Return the (x, y) coordinate for the center point of the cell that contains the specified text.  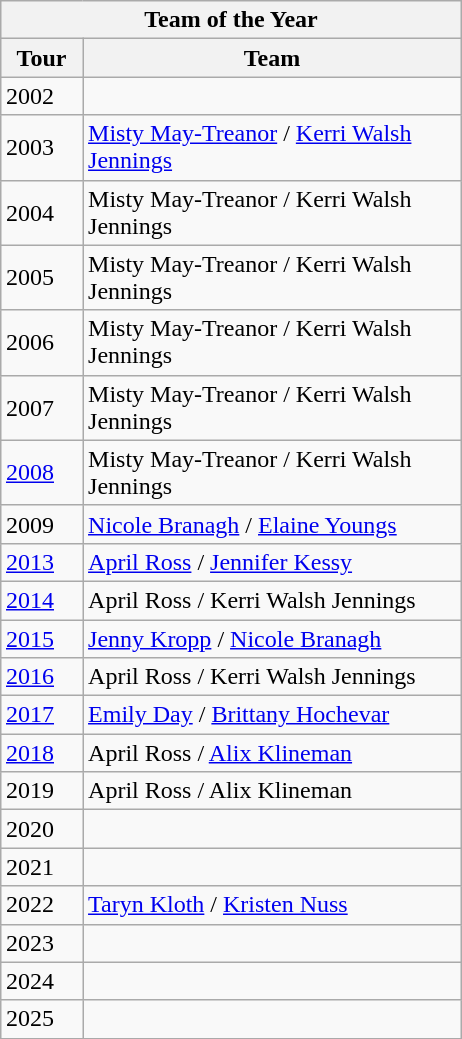
2008 (41, 472)
Tour (41, 58)
Emily Day / Brittany Hochevar (272, 715)
2024 (41, 981)
2021 (41, 867)
2015 (41, 639)
April Ross / Jennifer Kessy (272, 562)
2025 (41, 1019)
Team (272, 58)
2005 (41, 278)
Nicole Branagh / Elaine Youngs (272, 524)
2009 (41, 524)
2018 (41, 753)
2013 (41, 562)
2023 (41, 943)
2022 (41, 905)
2017 (41, 715)
Jenny Kropp / Nicole Branagh (272, 639)
2016 (41, 677)
Taryn Kloth / Kristen Nuss (272, 905)
2007 (41, 408)
2019 (41, 791)
Team of the Year (230, 20)
2014 (41, 600)
2002 (41, 96)
2020 (41, 829)
2004 (41, 212)
2003 (41, 148)
2006 (41, 342)
